Locate the cell with the specified text and output its (X, Y) center coordinate. 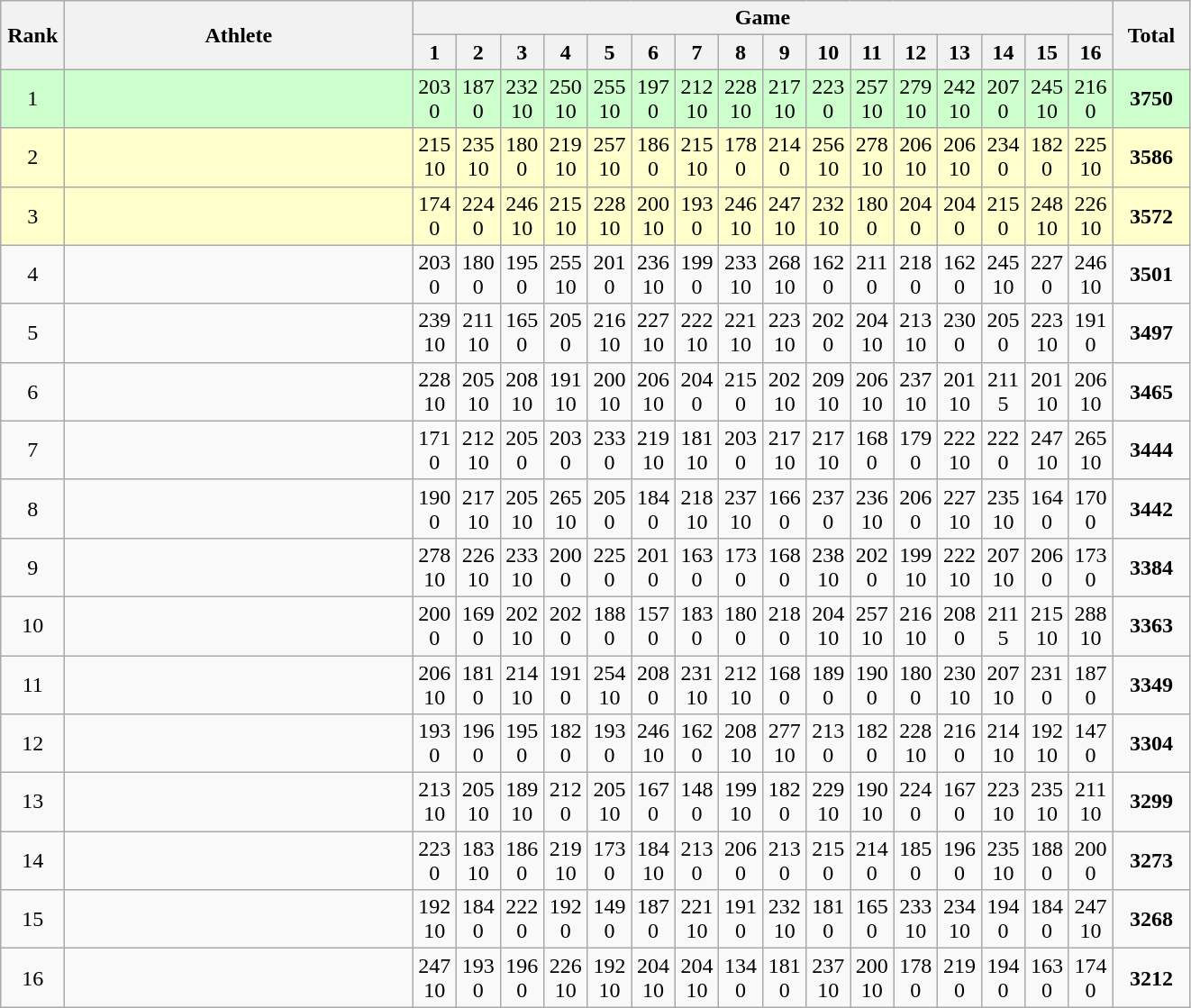
1790 (915, 450)
19010 (872, 802)
2270 (1047, 274)
27910 (915, 99)
2190 (960, 978)
1570 (654, 625)
1710 (434, 450)
2250 (609, 568)
3750 (1151, 99)
18910 (523, 802)
24210 (960, 99)
Rank (32, 35)
2300 (960, 333)
Athlete (239, 35)
1850 (915, 861)
1970 (654, 99)
25610 (829, 157)
25010 (566, 99)
2110 (872, 274)
3586 (1151, 157)
3268 (1151, 919)
Game (762, 18)
25410 (609, 685)
2310 (1047, 685)
3299 (1151, 802)
3384 (1151, 568)
22910 (829, 802)
23410 (960, 919)
18110 (697, 450)
1890 (829, 685)
1690 (477, 625)
2120 (566, 802)
1480 (697, 802)
1660 (784, 508)
2330 (609, 450)
21810 (697, 508)
23810 (829, 568)
3572 (1151, 216)
Total (1151, 35)
23110 (697, 685)
3304 (1151, 744)
28810 (1090, 625)
1990 (697, 274)
23910 (434, 333)
22510 (1090, 157)
20910 (829, 391)
19110 (566, 391)
1700 (1090, 508)
3497 (1151, 333)
3273 (1151, 861)
3212 (1151, 978)
3444 (1151, 450)
2340 (1004, 157)
23010 (960, 685)
3363 (1151, 625)
1640 (1047, 508)
26810 (784, 274)
27710 (784, 744)
1490 (609, 919)
1340 (741, 978)
3349 (1151, 685)
1920 (566, 919)
1470 (1090, 744)
3465 (1151, 391)
18310 (477, 861)
2370 (829, 508)
1830 (697, 625)
24810 (1047, 216)
3501 (1151, 274)
3442 (1151, 508)
18410 (654, 861)
2070 (1004, 99)
